Return (X, Y) of the center of cell containing provided text 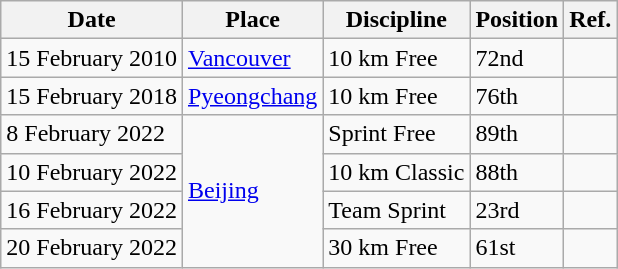
16 February 2022 (92, 210)
Place (252, 20)
76th (517, 96)
10 km Classic (396, 172)
30 km Free (396, 248)
Ref. (590, 20)
8 February 2022 (92, 134)
Discipline (396, 20)
20 February 2022 (92, 248)
Position (517, 20)
15 February 2018 (92, 96)
23rd (517, 210)
89th (517, 134)
15 February 2010 (92, 58)
72nd (517, 58)
Team Sprint (396, 210)
61st (517, 248)
Beijing (252, 191)
88th (517, 172)
Pyeongchang (252, 96)
10 February 2022 (92, 172)
Date (92, 20)
Sprint Free (396, 134)
Vancouver (252, 58)
